Extract the [x, y] coordinate from the center of the cell holding the provided text.  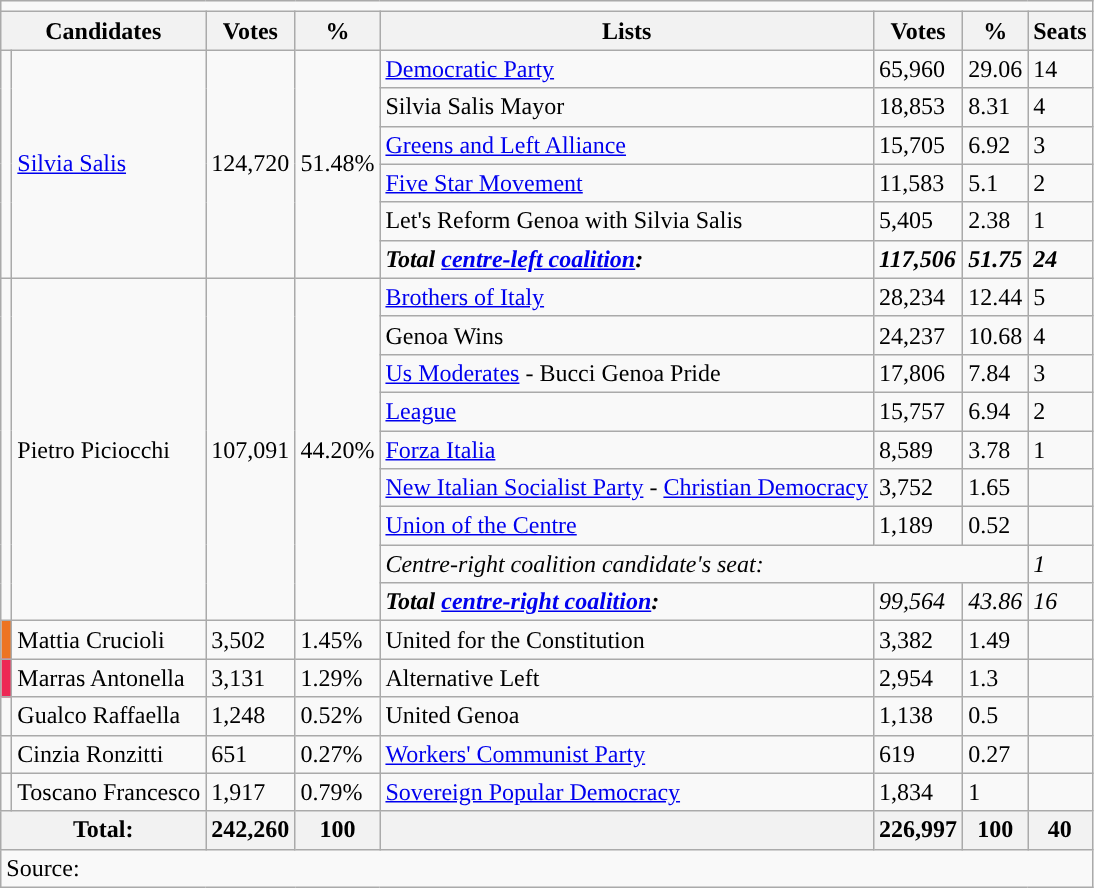
United Genoa [627, 716]
Toscano Francesco [109, 792]
0.27 [996, 754]
15,757 [918, 411]
40 [1060, 830]
12.44 [996, 297]
1,138 [918, 716]
1.3 [996, 678]
7.84 [996, 373]
11,583 [918, 183]
0.27% [338, 754]
65,960 [918, 69]
51.48% [338, 164]
0.52% [338, 716]
United for the Constitution [627, 640]
3,131 [250, 678]
3.78 [996, 449]
5,405 [918, 221]
Source: [546, 868]
Total: [104, 830]
1,917 [250, 792]
Sovereign Popular Democracy [627, 792]
6.92 [996, 145]
15,705 [918, 145]
1,189 [918, 526]
28,234 [918, 297]
619 [918, 754]
0.5 [996, 716]
17,806 [918, 373]
0.79% [338, 792]
10.68 [996, 335]
117,506 [918, 259]
1,834 [918, 792]
1.45% [338, 640]
Let's Reform Genoa with Silvia Salis [627, 221]
Democratic Party [627, 69]
Forza Italia [627, 449]
6.94 [996, 411]
Union of the Centre [627, 526]
Seats [1060, 31]
New Italian Socialist Party - Christian Democracy [627, 488]
0.52 [996, 526]
Total centre-right coalition: [627, 602]
Gualco Raffaella [109, 716]
1,248 [250, 716]
24 [1060, 259]
Workers' Communist Party [627, 754]
5.1 [996, 183]
651 [250, 754]
14 [1060, 69]
Silvia Salis [109, 164]
24,237 [918, 335]
Total centre-left coalition: [627, 259]
242,260 [250, 830]
3,752 [918, 488]
107,091 [250, 450]
Genoa Wins [627, 335]
Lists [627, 31]
3,502 [250, 640]
Brothers of Italy [627, 297]
43.86 [996, 602]
1.49 [996, 640]
44.20% [338, 450]
Cinzia Ronzitti [109, 754]
2.38 [996, 221]
29.06 [996, 69]
Us Moderates - Bucci Genoa Pride [627, 373]
51.75 [996, 259]
18,853 [918, 107]
124,720 [250, 164]
Pietro Piciocchi [109, 450]
League [627, 411]
Mattia Crucioli [109, 640]
Marras Antonella [109, 678]
Greens and Left Alliance [627, 145]
Centre-right coalition candidate's seat: [704, 564]
226,997 [918, 830]
3,382 [918, 640]
8.31 [996, 107]
1.29% [338, 678]
Alternative Left [627, 678]
Candidates [104, 31]
8,589 [918, 449]
16 [1060, 602]
5 [1060, 297]
2,954 [918, 678]
Silvia Salis Mayor [627, 107]
1.65 [996, 488]
99,564 [918, 602]
Five Star Movement [627, 183]
